Detect which cell encompasses the target text, then output its [x, y] center coordinate. 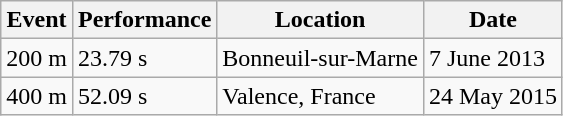
Valence, France [320, 96]
400 m [37, 96]
Date [492, 20]
200 m [37, 58]
24 May 2015 [492, 96]
7 June 2013 [492, 58]
Performance [144, 20]
52.09 s [144, 96]
Bonneuil-sur-Marne [320, 58]
Location [320, 20]
Event [37, 20]
23.79 s [144, 58]
